Provide the [X, Y] coordinate of the cell's center where the given text is located.  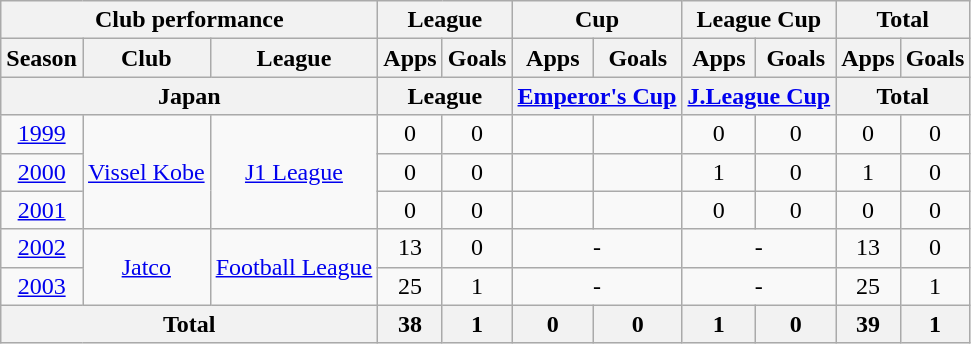
Japan [190, 96]
Football League [294, 267]
Season [42, 58]
Club [146, 58]
1999 [42, 134]
Cup [597, 20]
39 [868, 324]
2001 [42, 210]
Vissel Kobe [146, 172]
J1 League [294, 172]
Club performance [190, 20]
2002 [42, 248]
2000 [42, 172]
38 [410, 324]
Jatco [146, 267]
2003 [42, 286]
League Cup [759, 20]
J.League Cup [759, 96]
Emperor's Cup [597, 96]
